Search for the cell housing the specified text and yield its (X, Y) center coordinate. 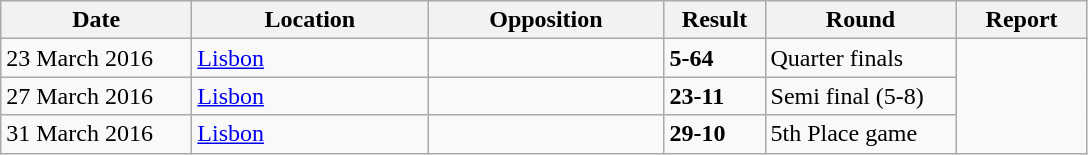
31 March 2016 (96, 134)
Location (310, 20)
Report (1022, 20)
27 March 2016 (96, 96)
29-10 (714, 134)
5th Place game (860, 134)
Semi final (5-8) (860, 96)
Date (96, 20)
Opposition (546, 20)
23 March 2016 (96, 58)
23-11 (714, 96)
Round (860, 20)
5-64 (714, 58)
Quarter finals (860, 58)
Result (714, 20)
